Provide the (X, Y) coordinate of the cell's center where the given text is located.  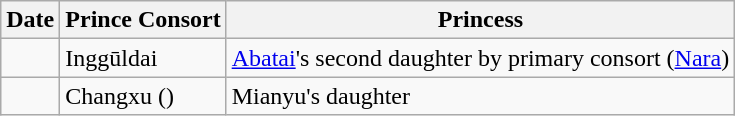
Mianyu's daughter (480, 96)
Inggūldai (143, 58)
Princess (480, 20)
Prince Consort (143, 20)
Changxu () (143, 96)
Abatai's second daughter by primary consort (Nara) (480, 58)
Date (30, 20)
